Provide the (X, Y) coordinate of the cell's center where the given text is located.  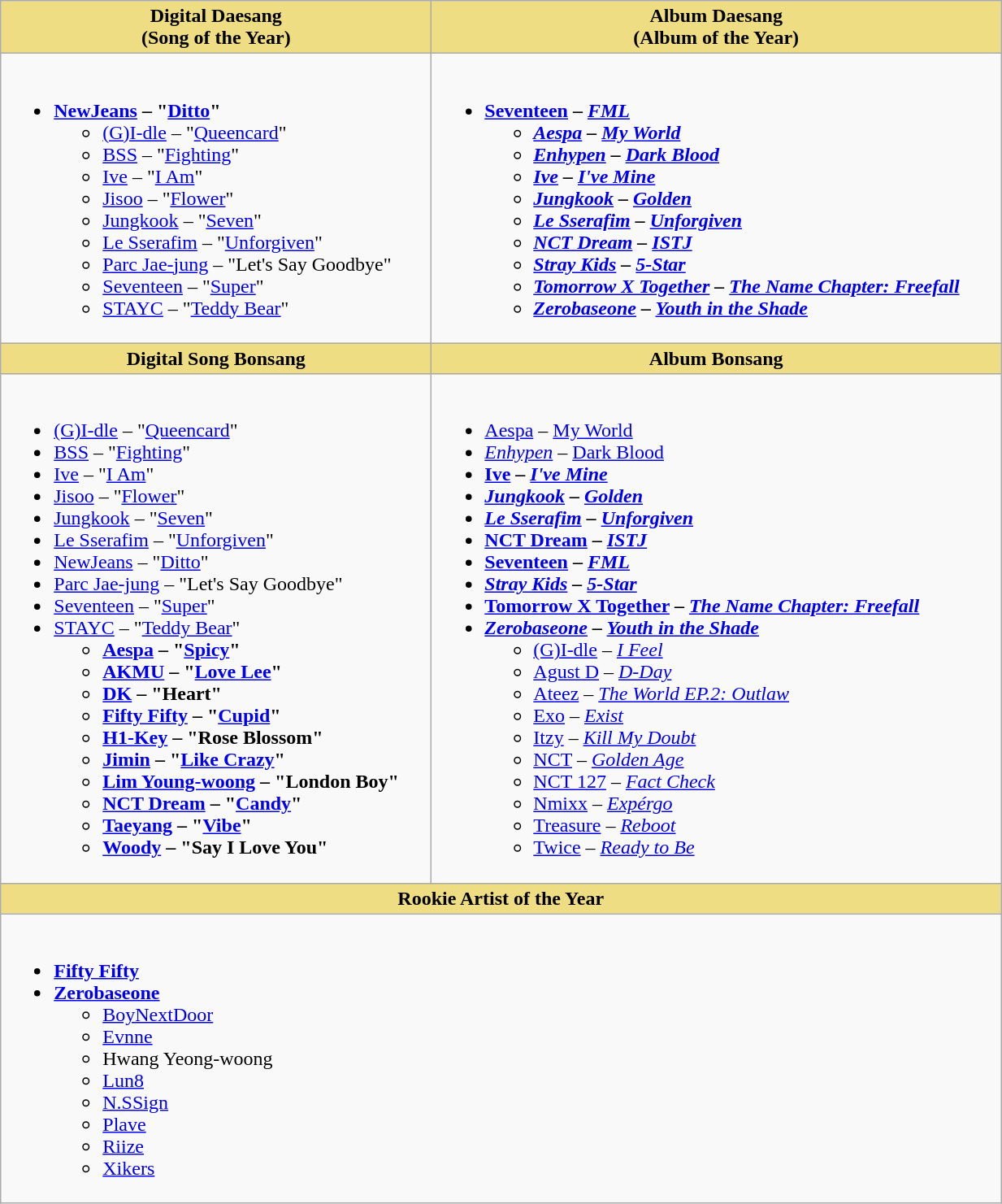
Fifty Fifty Zerobaseone BoyNextDoorEvnneHwang Yeong-woongLun8N.SSignPlaveRiizeXikers (501, 1058)
Digital Daesang (Song of the Year) (216, 28)
Album Daesang (Album of the Year) (717, 28)
Album Bonsang (717, 359)
Digital Song Bonsang (216, 359)
Rookie Artist of the Year (501, 898)
